Output the (X, Y) coordinate of the center of the cell containing the given text.  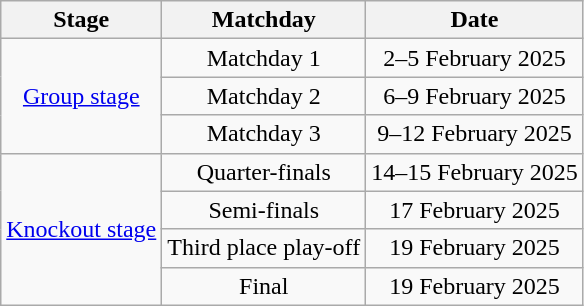
Date (475, 20)
2–5 February 2025 (475, 58)
Final (264, 286)
Knockout stage (82, 229)
Quarter-finals (264, 172)
Matchday (264, 20)
Matchday 3 (264, 134)
Matchday 2 (264, 96)
Semi-finals (264, 210)
Group stage (82, 96)
17 February 2025 (475, 210)
Third place play-off (264, 248)
14–15 February 2025 (475, 172)
Stage (82, 20)
6–9 February 2025 (475, 96)
Matchday 1 (264, 58)
9–12 February 2025 (475, 134)
